Search for the cell housing the specified text and yield its (x, y) center coordinate. 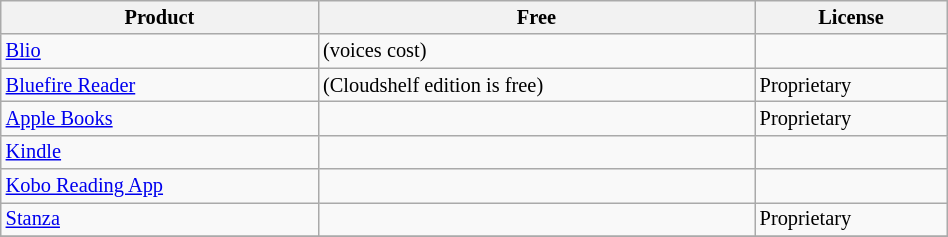
License (852, 17)
Bluefire Reader (160, 85)
Apple Books (160, 118)
(Cloudshelf edition is free) (536, 85)
Kindle (160, 152)
Blio (160, 51)
Product (160, 17)
(voices cost) (536, 51)
Kobo Reading App (160, 186)
Stanza (160, 219)
Free (536, 17)
